Return the [x, y] coordinate for the center point of the cell that contains the specified text.  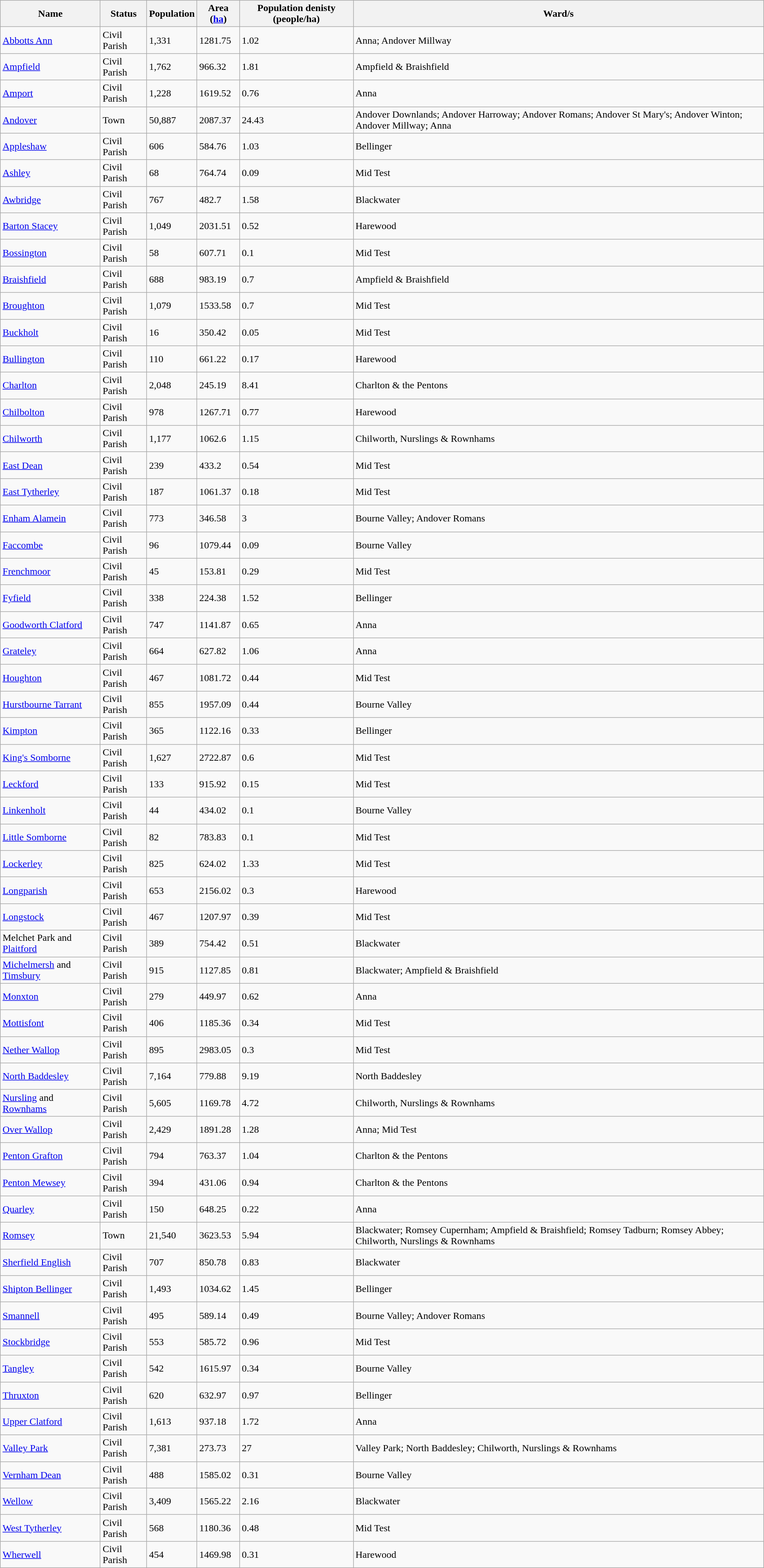
279 [172, 996]
350.42 [218, 332]
1.15 [296, 439]
Appleshaw [51, 146]
2031.51 [218, 226]
Anna; Andover Millway [559, 40]
0.97 [296, 1395]
688 [172, 279]
653 [172, 890]
153.81 [218, 572]
1169.78 [218, 1102]
1062.6 [218, 439]
584.76 [218, 146]
44 [172, 811]
16 [172, 332]
Tangley [51, 1369]
Little Somborne [51, 837]
0.22 [296, 1209]
1185.36 [218, 1023]
915.92 [218, 784]
Valley Park; North Baddesley; Chilworth, Nurslings & Rownhams [559, 1448]
5.94 [296, 1236]
661.22 [218, 359]
1,228 [172, 93]
0.65 [296, 625]
1,331 [172, 40]
Bullington [51, 359]
Smannell [51, 1316]
Faccombe [51, 545]
747 [172, 625]
779.88 [218, 1076]
45 [172, 572]
915 [172, 970]
1,613 [172, 1422]
Nursling and Rownhams [51, 1102]
433.2 [218, 465]
1,177 [172, 439]
50,887 [172, 120]
245.19 [218, 385]
553 [172, 1342]
431.06 [218, 1183]
187 [172, 492]
1.58 [296, 199]
895 [172, 1049]
434.02 [218, 811]
21,540 [172, 1236]
Sherfield English [51, 1263]
Thruxton [51, 1395]
Melchet Park and Plaitford [51, 943]
Goodworth Clatford [51, 625]
495 [172, 1316]
Stockbridge [51, 1342]
Andover Downlands; Andover Harroway; Andover Romans; Andover St Mary's; Andover Winton; Andover Millway; Anna [559, 120]
1122.16 [218, 731]
1061.37 [218, 492]
978 [172, 412]
0.48 [296, 1528]
Longstock [51, 917]
Vernham Dean [51, 1475]
855 [172, 704]
773 [172, 519]
Upper Clatford [51, 1422]
Over Wallop [51, 1129]
1.03 [296, 146]
394 [172, 1183]
0.62 [296, 996]
664 [172, 651]
239 [172, 465]
Barton Stacey [51, 226]
224.38 [218, 598]
1127.85 [218, 970]
273.73 [218, 1448]
Houghton [51, 678]
406 [172, 1023]
1533.58 [218, 305]
764.74 [218, 173]
1141.87 [218, 625]
1615.97 [218, 1369]
1.45 [296, 1289]
2983.05 [218, 1049]
2722.87 [218, 757]
Status [124, 14]
4.72 [296, 1102]
1.52 [296, 598]
7,381 [172, 1448]
Valley Park [51, 1448]
East Dean [51, 465]
754.42 [218, 943]
27 [296, 1448]
1.04 [296, 1156]
Frenchmoor [51, 572]
0.52 [296, 226]
0.18 [296, 492]
1,493 [172, 1289]
627.82 [218, 651]
Broughton [51, 305]
Linkenholt [51, 811]
707 [172, 1263]
68 [172, 173]
150 [172, 1209]
133 [172, 784]
Blackwater; Ampfield & Braishfield [559, 970]
648.25 [218, 1209]
0.77 [296, 412]
58 [172, 252]
Penton Mewsey [51, 1183]
2,048 [172, 385]
966.32 [218, 67]
449.97 [218, 996]
0.33 [296, 731]
1180.36 [218, 1528]
1,762 [172, 67]
607.71 [218, 252]
1619.52 [218, 93]
0.96 [296, 1342]
Name [51, 14]
Enham Alamein [51, 519]
Fyfield [51, 598]
1034.62 [218, 1289]
0.39 [296, 917]
542 [172, 1369]
Ashley [51, 173]
Wherwell [51, 1554]
110 [172, 359]
1267.71 [218, 412]
0.54 [296, 465]
1,627 [172, 757]
0.83 [296, 1263]
1.33 [296, 864]
82 [172, 837]
0.29 [296, 572]
Kimpton [51, 731]
825 [172, 864]
Penton Grafton [51, 1156]
568 [172, 1528]
1081.72 [218, 678]
8.41 [296, 385]
2087.37 [218, 120]
2.16 [296, 1501]
Anna; Mid Test [559, 1129]
Shipton Bellinger [51, 1289]
0.49 [296, 1316]
Ward/s [559, 14]
0.05 [296, 332]
1957.09 [218, 704]
Chilworth [51, 439]
1.81 [296, 67]
389 [172, 943]
Hurstbourne Tarrant [51, 704]
Population [172, 14]
Grateley [51, 651]
7,164 [172, 1076]
1281.75 [218, 40]
Nether Wallop [51, 1049]
Buckholt [51, 332]
1207.97 [218, 917]
983.19 [218, 279]
338 [172, 598]
763.37 [218, 1156]
0.94 [296, 1183]
589.14 [218, 1316]
2156.02 [218, 890]
Awbridge [51, 199]
5,605 [172, 1102]
Mottisfont [51, 1023]
East Tytherley [51, 492]
1565.22 [218, 1501]
767 [172, 199]
Monxton [51, 996]
0.51 [296, 943]
1079.44 [218, 545]
624.02 [218, 864]
24.43 [296, 120]
365 [172, 731]
Ampfield [51, 67]
Quarley [51, 1209]
937.18 [218, 1422]
Chilbolton [51, 412]
Amport [51, 93]
3,409 [172, 1501]
3 [296, 519]
794 [172, 1156]
Abbotts Ann [51, 40]
783.83 [218, 837]
454 [172, 1554]
1,049 [172, 226]
1469.98 [218, 1554]
488 [172, 1475]
1,079 [172, 305]
Bossington [51, 252]
Romsey [51, 1236]
850.78 [218, 1263]
Longparish [51, 890]
346.58 [218, 519]
3623.53 [218, 1236]
96 [172, 545]
Andover [51, 120]
482.7 [218, 199]
1585.02 [218, 1475]
Braishfield [51, 279]
1.06 [296, 651]
Leckford [51, 784]
Lockerley [51, 864]
620 [172, 1395]
1.02 [296, 40]
Wellow [51, 1501]
0.15 [296, 784]
1.28 [296, 1129]
Charlton [51, 385]
Michelmersh and Timsbury [51, 970]
1891.28 [218, 1129]
Area (ha) [218, 14]
King's Somborne [51, 757]
West Tytherley [51, 1528]
0.6 [296, 757]
632.97 [218, 1395]
0.76 [296, 93]
0.17 [296, 359]
2,429 [172, 1129]
0.81 [296, 970]
9.19 [296, 1076]
Blackwater; Romsey Cupernham; Ampfield & Braishfield; Romsey Tadburn; Romsey Abbey; Chilworth, Nurslings & Rownhams [559, 1236]
Population denisty (people/ha) [296, 14]
585.72 [218, 1342]
606 [172, 146]
1.72 [296, 1422]
